Capture the cell that displays the provided text and extract its [x, y] central coordinate. 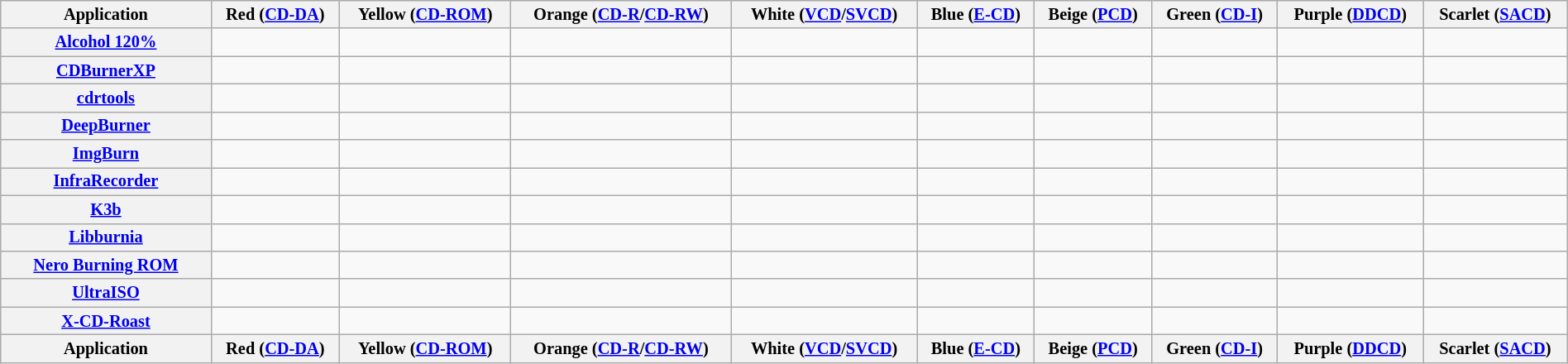
UltraISO [106, 293]
Libburnia [106, 237]
CDBurnerXP [106, 70]
Alcohol 120% [106, 42]
cdrtools [106, 98]
InfraRecorder [106, 181]
X-CD-Roast [106, 321]
DeepBurner [106, 126]
ImgBurn [106, 154]
Nero Burning ROM [106, 265]
K3b [106, 209]
